Find where the given text appears and provide that cell's center as (X, Y) coordinate. 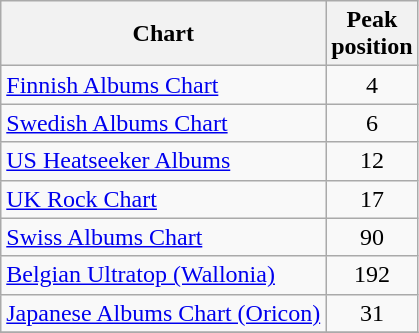
Japanese Albums Chart (Oricon) (164, 313)
Chart (164, 34)
Swedish Albums Chart (164, 123)
Finnish Albums Chart (164, 85)
6 (372, 123)
12 (372, 161)
17 (372, 199)
UK Rock Chart (164, 199)
192 (372, 275)
90 (372, 237)
Swiss Albums Chart (164, 237)
4 (372, 85)
31 (372, 313)
Peakposition (372, 34)
US Heatseeker Albums (164, 161)
Belgian Ultratop (Wallonia) (164, 275)
